Detect which cell encompasses the target text, then output its (X, Y) center coordinate. 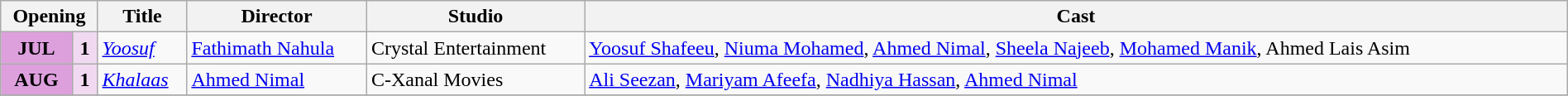
Crystal Entertainment (475, 48)
AUG (36, 79)
Ahmed Nimal (277, 79)
Yoosuf (142, 48)
Studio (475, 17)
Director (277, 17)
Title (142, 17)
Yoosuf Shafeeu, Niuma Mohamed, Ahmed Nimal, Sheela Najeeb, Mohamed Manik, Ahmed Lais Asim (1077, 48)
Ali Seezan, Mariyam Afeefa, Nadhiya Hassan, Ahmed Nimal (1077, 79)
Opening (50, 17)
C-Xanal Movies (475, 79)
Cast (1077, 17)
JUL (36, 48)
Khalaas (142, 79)
Fathimath Nahula (277, 48)
